Detect which cell encompasses the target text, then output its (x, y) center coordinate. 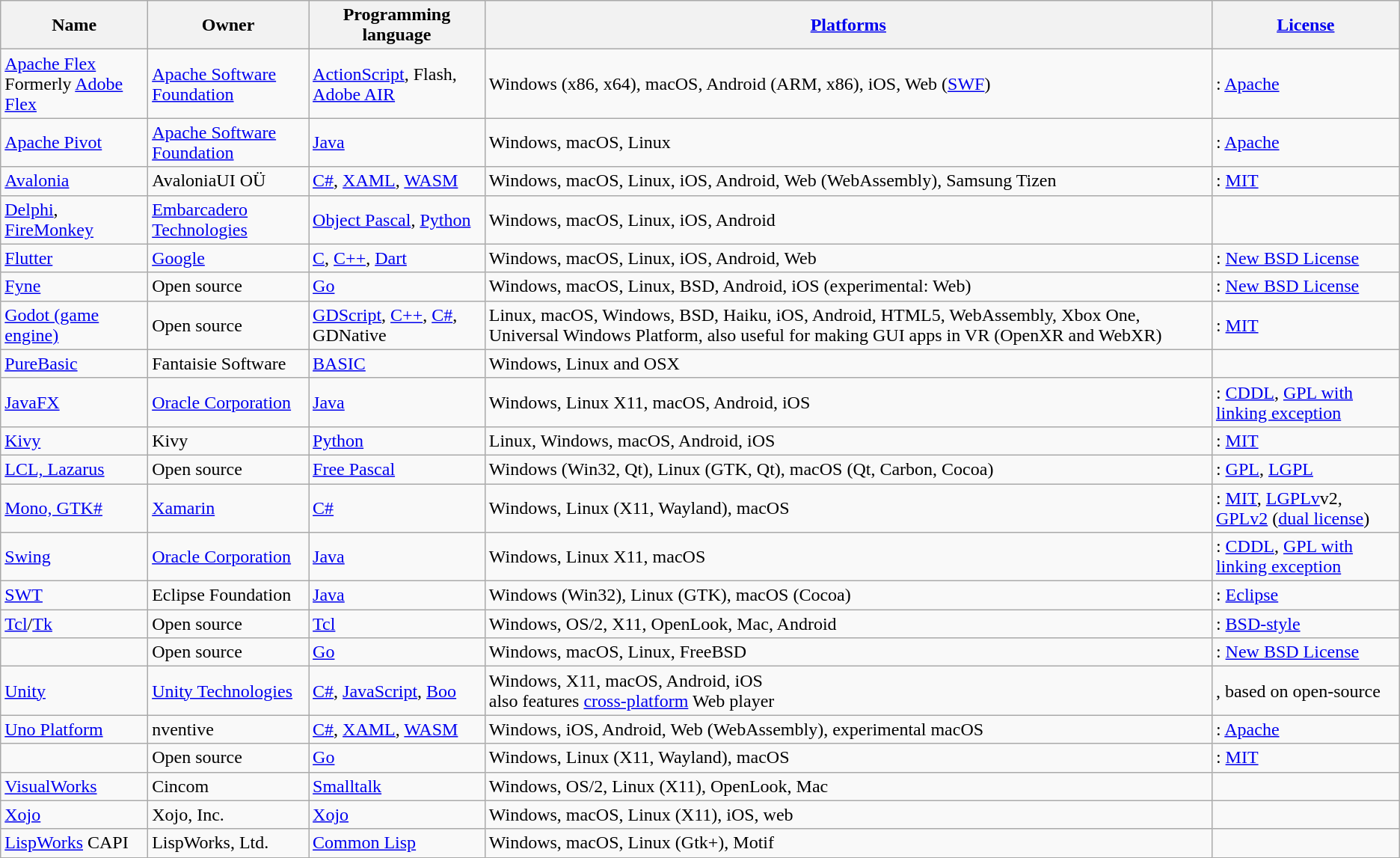
SWT (75, 595)
Eclipse Foundation (229, 595)
C, C++, Dart (397, 258)
Godot (game engine) (75, 325)
Windows, iOS, Android, Web (WebAssembly), experimental macOS (848, 729)
Windows, macOS, Linux (Gtk+), Motif (848, 843)
Windows, macOS, Linux (X11), iOS, web (848, 815)
Windows, X11, macOS, Android, iOSalso features cross-platform Web player (848, 691)
: BSD-style (1306, 624)
Unity (75, 691)
Free Pascal (397, 469)
nventive (229, 729)
C#, JavaScript, Boo (397, 691)
Mono, GTK# (75, 507)
Smalltalk (397, 786)
: MIT, LGPLvv2, GPLv2 (dual license) (1306, 507)
JavaFX (75, 402)
Xamarin (229, 507)
LCL, Lazarus (75, 469)
Delphi, FireMonkey (75, 220)
Windows, macOS, Linux (848, 142)
Uno Platform (75, 729)
Windows (x86, x64), macOS, Android (ARM, x86), iOS, Web (SWF) (848, 84)
Windows, macOS, Linux, iOS, Android, Web (848, 258)
Windows, macOS, Linux, iOS, Android (848, 220)
Tcl/Tk (75, 624)
Name (75, 25)
GDScript, C++, C#, GDNative (397, 325)
Windows (Win32), Linux (GTK), macOS (Cocoa) (848, 595)
Windows, Linux X11, macOS, Android, iOS (848, 402)
Windows, macOS, Linux, FreeBSD (848, 652)
Common Lisp (397, 843)
: Eclipse (1306, 595)
Windows, Linux and OSX (848, 364)
Tcl (397, 624)
Python (397, 441)
Flutter (75, 258)
Avalonia (75, 181)
Xojo, Inc. (229, 815)
Fyne (75, 286)
C# (397, 507)
ActionScript, Flash, Adobe AIR (397, 84)
LispWorks CAPI (75, 843)
Linux, Windows, macOS, Android, iOS (848, 441)
License (1306, 25)
: GPL, LGPL (1306, 469)
Windows, OS/2, Linux (X11), OpenLook, Mac (848, 786)
, based on open-source (1306, 691)
PureBasic (75, 364)
Fantaisie Software (229, 364)
Embarcadero Technologies (229, 220)
Windows, OS/2, X11, OpenLook, Mac, Android (848, 624)
Apache Pivot (75, 142)
Swing (75, 557)
Cincom (229, 786)
Object Pascal, Python (397, 220)
AvaloniaUI OÜ (229, 181)
Windows (Win32, Qt), Linux (GTK, Qt), macOS (Qt, Carbon, Cocoa) (848, 469)
Windows, Linux X11, macOS (848, 557)
Apache Flex Formerly Adobe Flex (75, 84)
Windows, macOS, Linux, BSD, Android, iOS (experimental: Web) (848, 286)
Google (229, 258)
Platforms (848, 25)
Programming language (397, 25)
Owner (229, 25)
LispWorks, Ltd. (229, 843)
Unity Technologies (229, 691)
VisualWorks (75, 786)
BASIC (397, 364)
Windows, macOS, Linux, iOS, Android, Web (WebAssembly), Samsung Tizen (848, 181)
